From the cell containing the given text, extract its center point as [X, Y] coordinate. 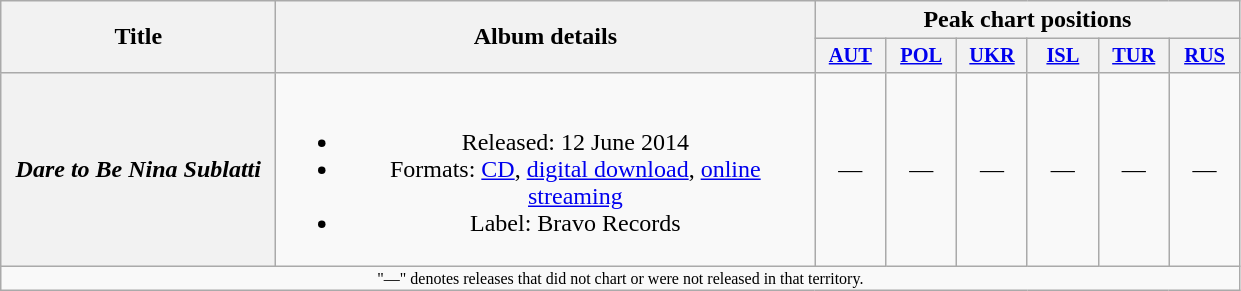
Title [138, 37]
AUT [850, 56]
RUS [1204, 56]
POL [922, 56]
ISL [1062, 56]
"—" denotes releases that did not chart or were not released in that territory. [620, 279]
Released: 12 June 2014Formats: CD, digital download, online streamingLabel: Bravo Records [546, 169]
Peak chart positions [1028, 20]
Dare to Be Nina Sublatti [138, 169]
UKR [992, 56]
Album details [546, 37]
TUR [1134, 56]
